Scan for the cell matching the given text and deliver its (x, y) coordinate at center. 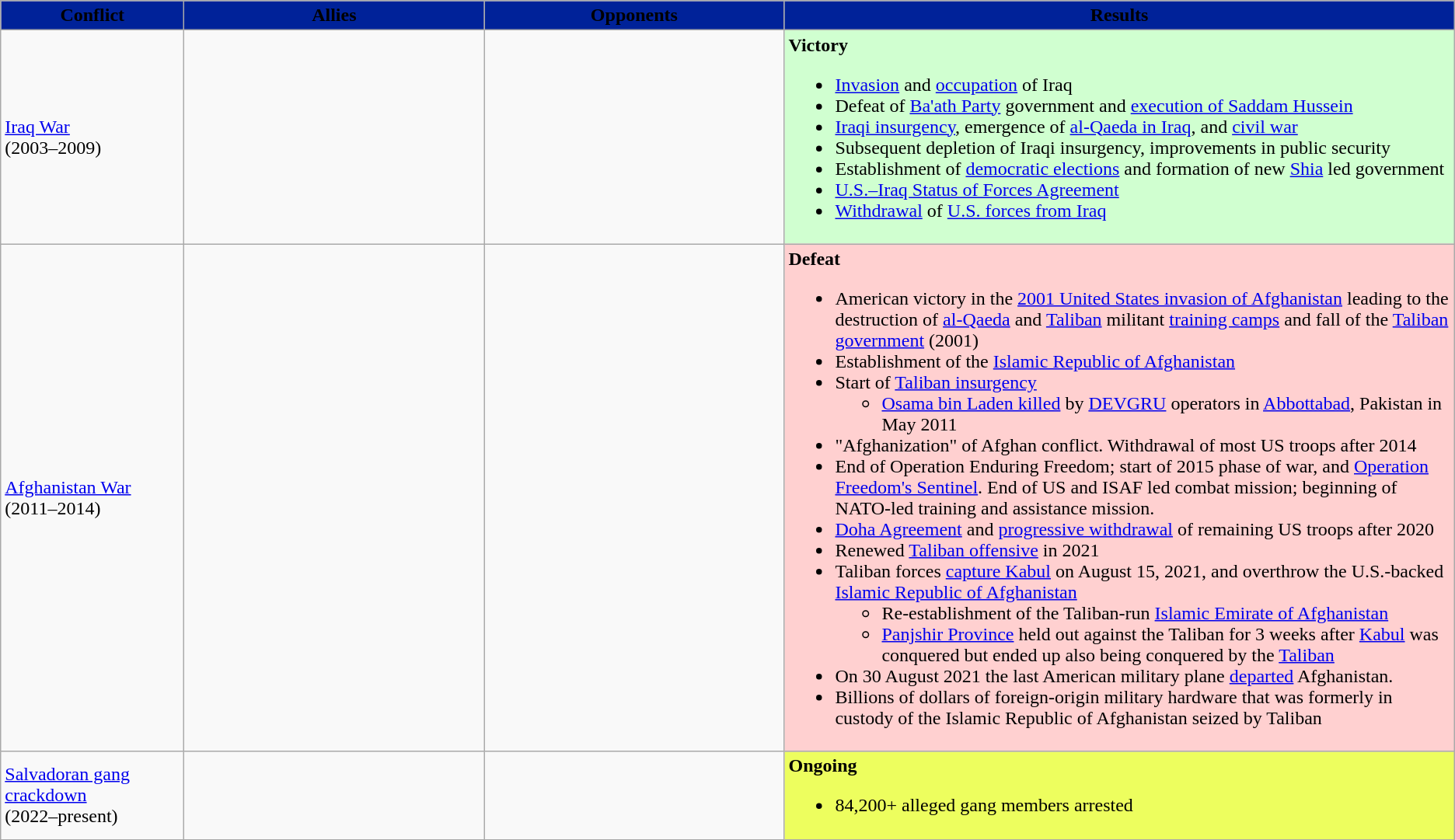
Conflict (92, 16)
Salvadoran gang crackdown(2022–present) (92, 796)
Results (1119, 16)
Allies (334, 16)
Afghanistan War(2011–2014) (92, 497)
Iraq War(2003–2009) (92, 137)
Ongoing84,200+ alleged gang members arrested (1119, 796)
Opponents (634, 16)
